Provide the (x, y) coordinate of the cell's center where the given text is located.  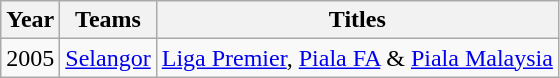
2005 (30, 58)
Year (30, 20)
Titles (357, 20)
Teams (108, 20)
Liga Premier, Piala FA & Piala Malaysia (357, 58)
Selangor (108, 58)
